Identify which cell holds the provided text, then report its (x, y) central coordinate. 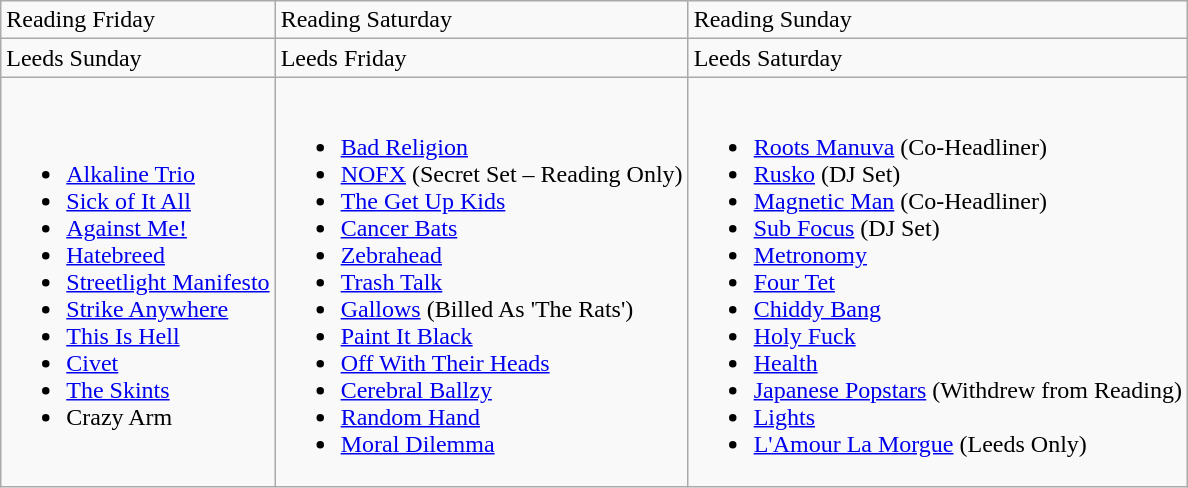
Reading Friday (138, 20)
Reading Sunday (938, 20)
Reading Saturday (482, 20)
Leeds Sunday (138, 58)
Leeds Friday (482, 58)
Leeds Saturday (938, 58)
Alkaline TrioSick of It AllAgainst Me!HatebreedStreetlight ManifestoStrike AnywhereThis Is HellCivetThe SkintsCrazy Arm (138, 282)
